Locate the cell with the specified text and output its (X, Y) center coordinate. 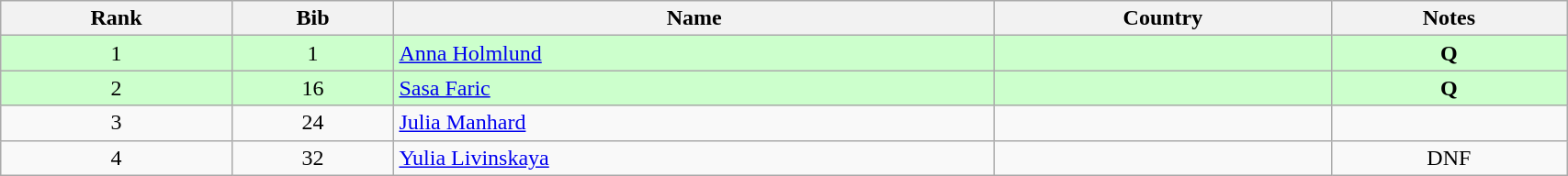
32 (312, 158)
2 (117, 88)
Notes (1449, 18)
Yulia Livinskaya (694, 158)
24 (312, 123)
4 (117, 158)
3 (117, 123)
Name (694, 18)
16 (312, 88)
DNF (1449, 158)
Rank (117, 18)
Anna Holmlund (694, 53)
Sasa Faric (694, 88)
Julia Manhard (694, 123)
Bib (312, 18)
Country (1163, 18)
